Return [X, Y] of the center of cell containing provided text 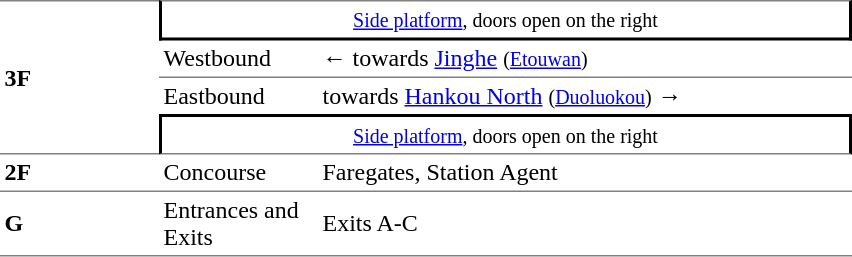
Eastbound [238, 95]
3F [80, 77]
towards Hankou North (Duoluokou) → [585, 95]
Concourse [238, 173]
G [80, 224]
Westbound [238, 58]
2F [80, 173]
← towards Jinghe (Etouwan) [585, 58]
Exits A-C [585, 224]
Faregates, Station Agent [585, 173]
Entrances and Exits [238, 224]
